Identify which cell holds the provided text, then report its (x, y) central coordinate. 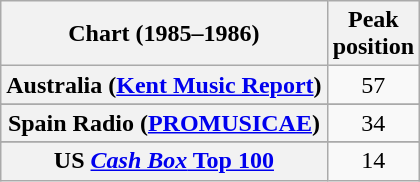
Australia (Kent Music Report) (164, 85)
34 (373, 123)
US Cash Box Top 100 (164, 161)
57 (373, 85)
Spain Radio (PROMUSICAE) (164, 123)
14 (373, 161)
Peakposition (373, 34)
Chart (1985–1986) (164, 34)
